Return (x, y) of the center of cell containing provided text 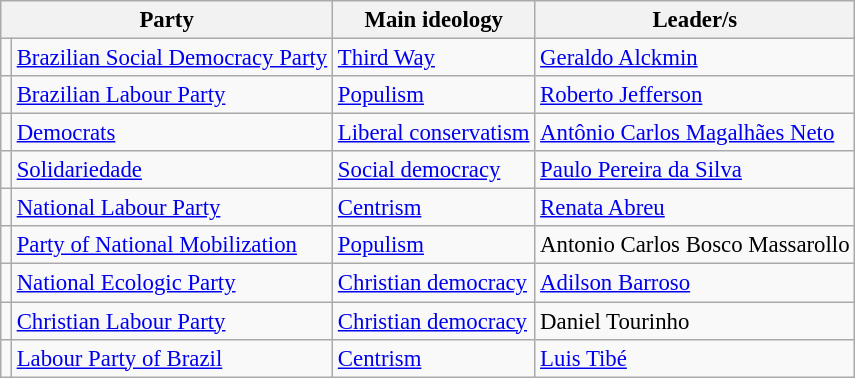
Liberal conservatism (434, 133)
Daniel Tourinho (695, 321)
Adilson Barroso (695, 283)
Luis Tibé (695, 358)
Brazilian Labour Party (172, 95)
Leader/s (695, 20)
Social democracy (434, 170)
National Labour Party (172, 208)
Christian Labour Party (172, 321)
Geraldo Alckmin (695, 58)
Labour Party of Brazil (172, 358)
Main ideology (434, 20)
Antônio Carlos Magalhães Neto (695, 133)
Third Way (434, 58)
Party (167, 20)
National Ecologic Party (172, 283)
Brazilian Social Democracy Party (172, 58)
Paulo Pereira da Silva (695, 170)
Democrats (172, 133)
Party of National Mobilization (172, 245)
Roberto Jefferson (695, 95)
Antonio Carlos Bosco Massarollo (695, 245)
Solidariedade (172, 170)
Renata Abreu (695, 208)
